Provide the [X, Y] coordinate of the cell's center where the given text is located.  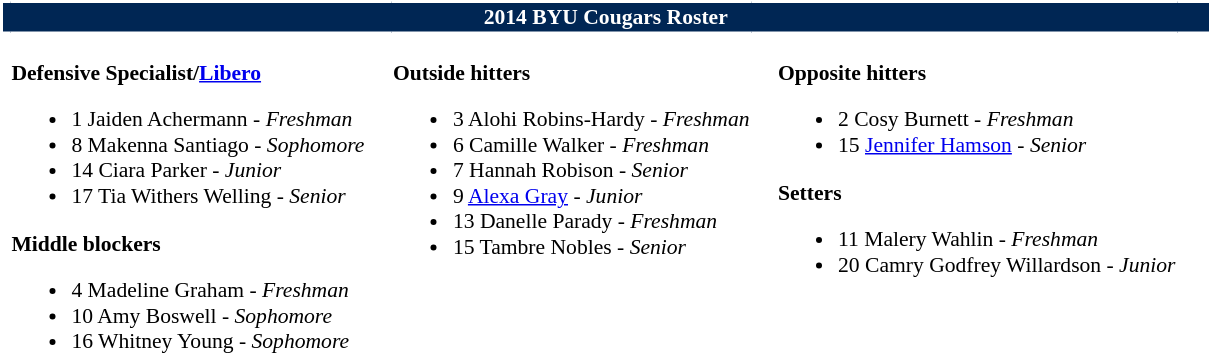
2014 BYU Cougars Roster [606, 18]
